Extract the [X, Y] coordinate from the center of the cell holding the provided text.  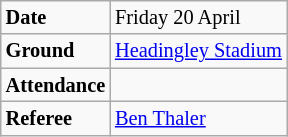
Referee [56, 118]
Friday 20 April [198, 17]
Attendance [56, 85]
Ground [56, 51]
Date [56, 17]
Ben Thaler [198, 118]
Headingley Stadium [198, 51]
